Determine the [x, y] coordinate at the center of the cell enclosing the given text.  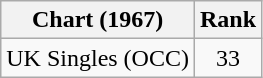
Chart (1967) [98, 20]
33 [228, 58]
Rank [228, 20]
UK Singles (OCC) [98, 58]
